Determine the [x, y] coordinate at the center of the cell enclosing the given text.  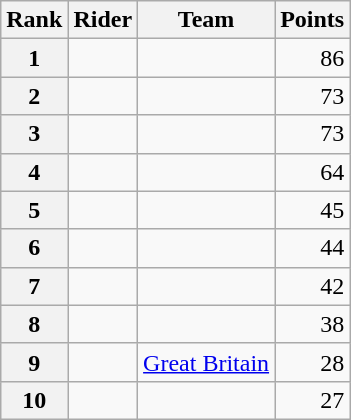
Rank [34, 20]
28 [312, 362]
Great Britain [206, 362]
27 [312, 400]
86 [312, 58]
4 [34, 172]
3 [34, 134]
6 [34, 248]
Team [206, 20]
38 [312, 324]
Rider [103, 20]
8 [34, 324]
7 [34, 286]
10 [34, 400]
2 [34, 96]
64 [312, 172]
Points [312, 20]
42 [312, 286]
9 [34, 362]
44 [312, 248]
5 [34, 210]
45 [312, 210]
1 [34, 58]
